For the text-containing cell, return its midpoint in (x, y) coordinate format. 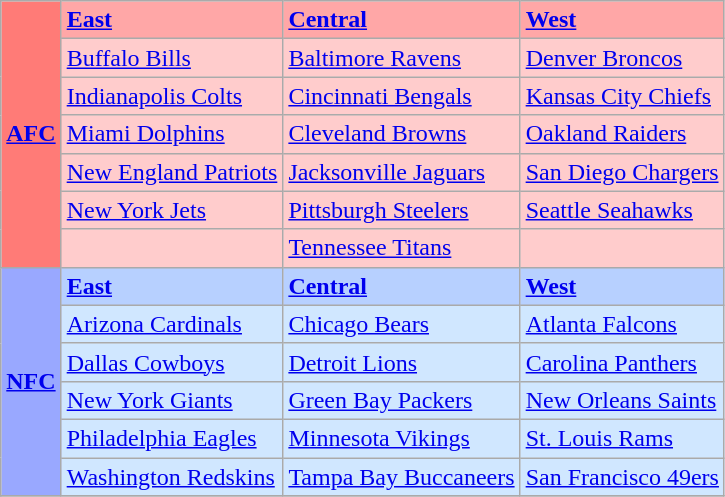
New Orleans Saints (622, 400)
AFC (31, 134)
Cincinnati Bengals (402, 96)
Tampa Bay Buccaneers (402, 477)
Washington Redskins (172, 477)
Pittsburgh Steelers (402, 210)
Detroit Lions (402, 362)
Seattle Seahawks (622, 210)
Tennessee Titans (402, 248)
Buffalo Bills (172, 58)
Philadelphia Eagles (172, 438)
Oakland Raiders (622, 134)
San Francisco 49ers (622, 477)
Cleveland Browns (402, 134)
Carolina Panthers (622, 362)
New York Giants (172, 400)
Miami Dolphins (172, 134)
NFC (31, 381)
Dallas Cowboys (172, 362)
Jacksonville Jaguars (402, 172)
Arizona Cardinals (172, 324)
Indianapolis Colts (172, 96)
Green Bay Packers (402, 400)
Minnesota Vikings (402, 438)
New York Jets (172, 210)
San Diego Chargers (622, 172)
Denver Broncos (622, 58)
New England Patriots (172, 172)
Kansas City Chiefs (622, 96)
Atlanta Falcons (622, 324)
Baltimore Ravens (402, 58)
Chicago Bears (402, 324)
St. Louis Rams (622, 438)
